Extract the (X, Y) coordinate from the center of the cell holding the provided text.  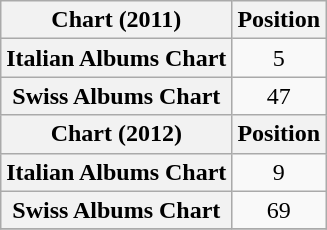
Chart (2011) (116, 20)
69 (279, 210)
Chart (2012) (116, 134)
9 (279, 172)
47 (279, 96)
5 (279, 58)
